Extract the (x, y) coordinate from the center of the cell holding the provided text.  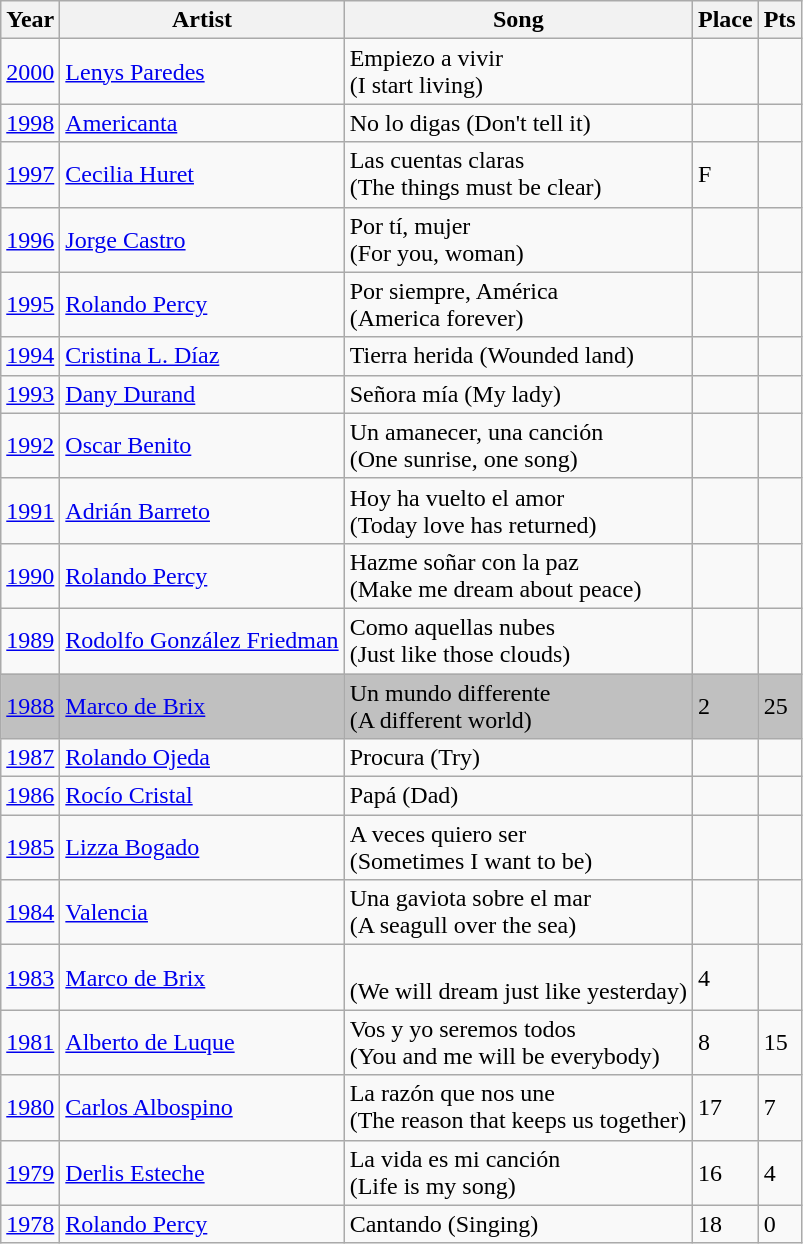
Por tí, mujer(For you, woman) (518, 240)
Song (518, 20)
(We will dream just like yesterday) (518, 978)
Rocío Cristal (202, 796)
1988 (30, 706)
Dany Durand (202, 394)
Valencia (202, 912)
7 (780, 1108)
Cristina L. Díaz (202, 356)
16 (725, 1172)
La vida es mi canción(Life is my song) (518, 1172)
1987 (30, 758)
Derlis Esteche (202, 1172)
0 (780, 1224)
1992 (30, 446)
1990 (30, 576)
1983 (30, 978)
Adrián Barreto (202, 510)
Place (725, 20)
F (725, 174)
Jorge Castro (202, 240)
1980 (30, 1108)
Las cuentas claras(The things must be clear) (518, 174)
Rodolfo González Friedman (202, 640)
Cantando (Singing) (518, 1224)
1978 (30, 1224)
Señora mía (My lady) (518, 394)
1995 (30, 304)
1979 (30, 1172)
25 (780, 706)
Hoy ha vuelto el amor(Today love has returned) (518, 510)
1986 (30, 796)
Lenys Paredes (202, 72)
Carlos Albospino (202, 1108)
Tierra herida (Wounded land) (518, 356)
2000 (30, 72)
Rolando Ojeda (202, 758)
Oscar Benito (202, 446)
Cecilia Huret (202, 174)
1991 (30, 510)
Un mundo differente(A different world) (518, 706)
Empiezo a vivir(I start living) (518, 72)
Como aquellas nubes(Just like those clouds) (518, 640)
Alberto de Luque (202, 1042)
Artist (202, 20)
Pts (780, 20)
A veces quiero ser(Sometimes I want to be) (518, 848)
Year (30, 20)
Una gaviota sobre el mar(A seagull over the sea) (518, 912)
No lo digas (Don't tell it) (518, 123)
18 (725, 1224)
1985 (30, 848)
1981 (30, 1042)
1997 (30, 174)
1993 (30, 394)
1996 (30, 240)
Lizza Bogado (202, 848)
Americanta (202, 123)
1994 (30, 356)
8 (725, 1042)
Un amanecer, una canción(One sunrise, one song) (518, 446)
Hazme soñar con la paz(Make me dream about peace) (518, 576)
17 (725, 1108)
2 (725, 706)
1998 (30, 123)
La razón que nos une(The reason that keeps us together) (518, 1108)
Por siempre, América(America forever) (518, 304)
Vos y yo seremos todos(You and me will be everybody) (518, 1042)
Papá (Dad) (518, 796)
Procura (Try) (518, 758)
1989 (30, 640)
15 (780, 1042)
1984 (30, 912)
